Identify which cell holds the provided text, then report its (x, y) central coordinate. 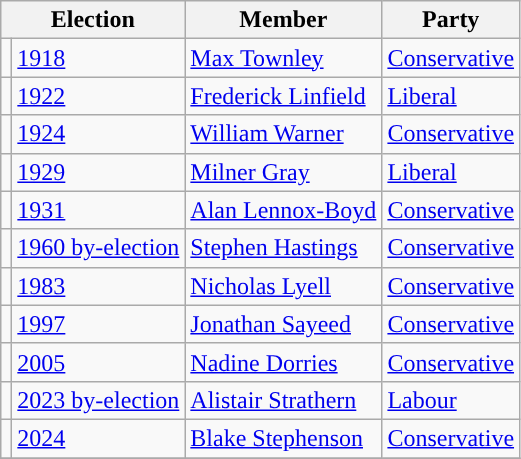
Blake Stephenson (284, 438)
Stephen Hastings (284, 248)
2023 by-election (98, 400)
Party (451, 20)
Labour (451, 400)
1922 (98, 96)
Frederick Linfield (284, 96)
Max Townley (284, 58)
1929 (98, 172)
1960 by-election (98, 248)
Member (284, 20)
William Warner (284, 134)
1931 (98, 210)
1918 (98, 58)
Election (93, 20)
Alistair Strathern (284, 400)
Jonathan Sayeed (284, 324)
1997 (98, 324)
2024 (98, 438)
Alan Lennox-Boyd (284, 210)
1924 (98, 134)
Nicholas Lyell (284, 286)
2005 (98, 362)
Milner Gray (284, 172)
Nadine Dorries (284, 362)
1983 (98, 286)
